Pinpoint the cell where the given text exists, returning its (X, Y) midpoint coordinate. 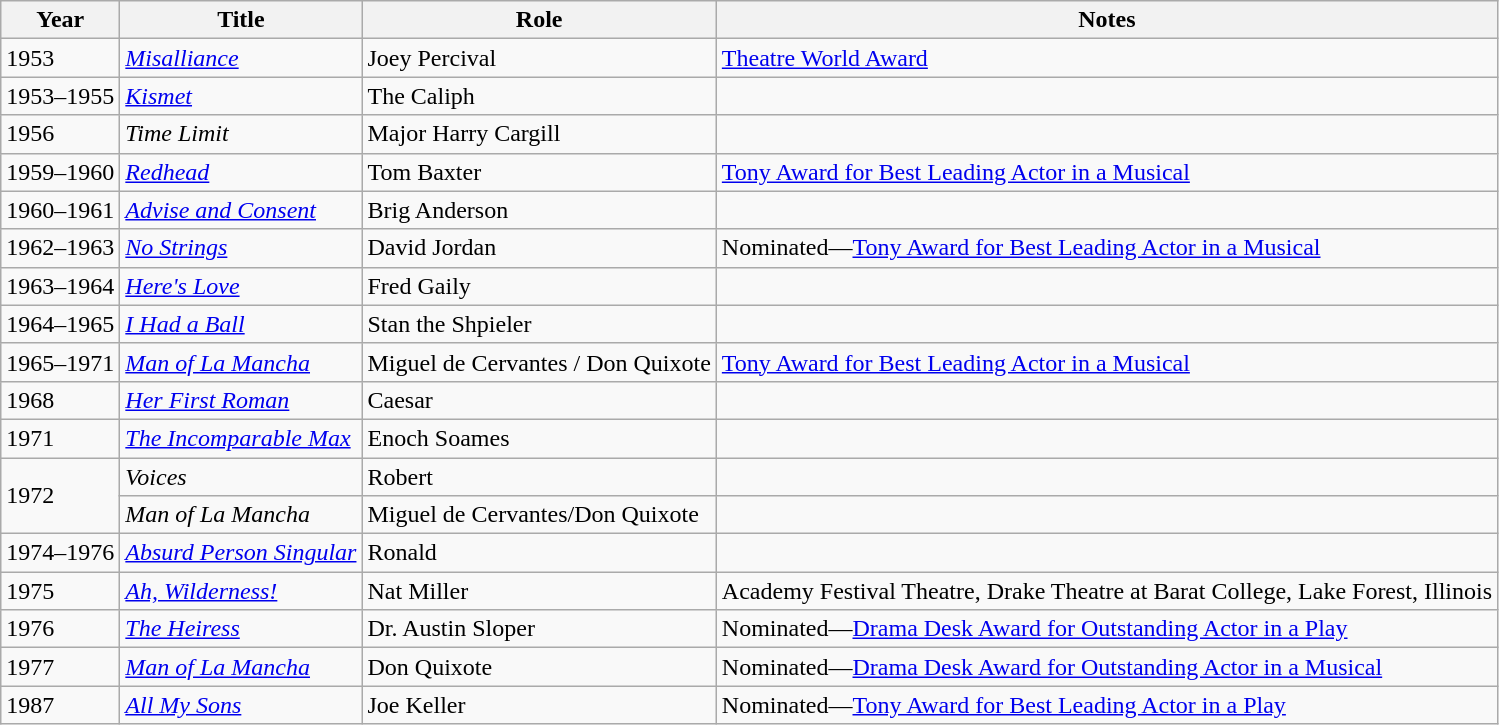
Stan the Shpieler (539, 324)
Nominated—Drama Desk Award for Outstanding Actor in a Play (1106, 629)
Caesar (539, 400)
Her First Roman (241, 400)
Tom Baxter (539, 172)
1965–1971 (60, 362)
Fred Gaily (539, 286)
1968 (60, 400)
Here's Love (241, 286)
Dr. Austin Sloper (539, 629)
1976 (60, 629)
Nominated—Drama Desk Award for Outstanding Actor in a Musical (1106, 667)
Nat Miller (539, 591)
The Heiress (241, 629)
Miguel de Cervantes/Don Quixote (539, 515)
1953–1955 (60, 96)
1962–1963 (60, 248)
The Caliph (539, 96)
Joe Keller (539, 705)
Enoch Soames (539, 438)
1960–1961 (60, 210)
1953 (60, 58)
Academy Festival Theatre, Drake Theatre at Barat College, Lake Forest, Illinois (1106, 591)
Voices (241, 477)
Absurd Person Singular (241, 553)
Brig Anderson (539, 210)
Major Harry Cargill (539, 134)
1971 (60, 438)
All My Sons (241, 705)
Misalliance (241, 58)
Nominated—Tony Award for Best Leading Actor in a Musical (1106, 248)
1977 (60, 667)
1975 (60, 591)
1959–1960 (60, 172)
Don Quixote (539, 667)
Year (60, 20)
1956 (60, 134)
Ronald (539, 553)
The Incomparable Max (241, 438)
David Jordan (539, 248)
1963–1964 (60, 286)
Miguel de Cervantes / Don Quixote (539, 362)
Time Limit (241, 134)
Redhead (241, 172)
Kismet (241, 96)
Role (539, 20)
Notes (1106, 20)
Title (241, 20)
I Had a Ball (241, 324)
1972 (60, 496)
Advise and Consent (241, 210)
Ah, Wilderness! (241, 591)
Joey Percival (539, 58)
1987 (60, 705)
No Strings (241, 248)
1974–1976 (60, 553)
1964–1965 (60, 324)
Theatre World Award (1106, 58)
Robert (539, 477)
Nominated—Tony Award for Best Leading Actor in a Play (1106, 705)
